For the text-containing cell, return its midpoint in (x, y) coordinate format. 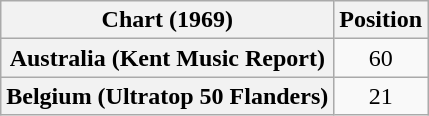
Australia (Kent Music Report) (168, 58)
Chart (1969) (168, 20)
60 (381, 58)
21 (381, 96)
Position (381, 20)
Belgium (Ultratop 50 Flanders) (168, 96)
